Return the (x, y) coordinate for the center point of the cell that contains the specified text.  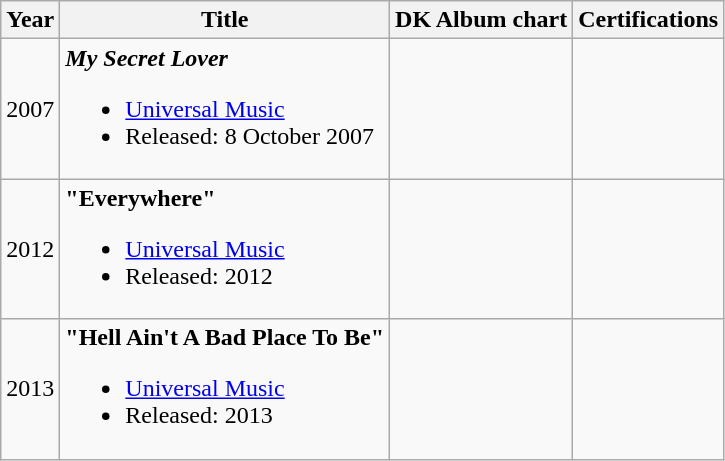
DK Album chart (482, 20)
My Secret LoverUniversal MusicReleased: 8 October 2007 (225, 109)
2007 (30, 109)
Title (225, 20)
Certifications (648, 20)
Year (30, 20)
2012 (30, 249)
2013 (30, 389)
"Everywhere"Universal MusicReleased: 2012 (225, 249)
"Hell Ain't A Bad Place To Be"Universal MusicReleased: 2013 (225, 389)
